Capture the cell that displays the provided text and extract its [X, Y] central coordinate. 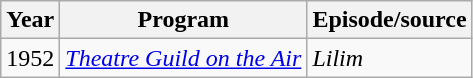
Year [30, 20]
Lilim [390, 58]
Theatre Guild on the Air [184, 58]
Episode/source [390, 20]
1952 [30, 58]
Program [184, 20]
